From the cell containing the given text, extract its center point as [x, y] coordinate. 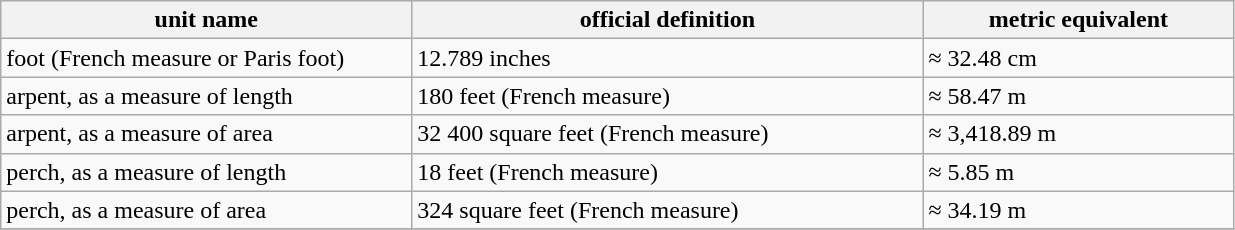
180 feet (French measure) [668, 96]
≈ 34.19 m [1078, 210]
official definition [668, 20]
unit name [206, 20]
metric equivalent [1078, 20]
perch, as a measure of length [206, 172]
32 400 square feet (French measure) [668, 134]
perch, as a measure of area [206, 210]
324 square feet (French measure) [668, 210]
≈ 3,418.89 m [1078, 134]
arpent, as a measure of area [206, 134]
≈ 5.85 m [1078, 172]
12.789 inches [668, 58]
foot (French measure or Paris foot) [206, 58]
≈ 58.47 m [1078, 96]
arpent, as a measure of length [206, 96]
≈ 32.48 cm [1078, 58]
18 feet (French measure) [668, 172]
